Provide the [X, Y] coordinate of the cell's center where the given text is located.  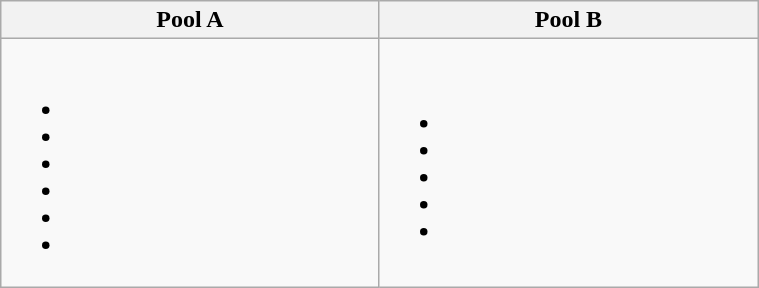
Pool B [568, 20]
Pool A [190, 20]
